Scan for the cell matching the given text and deliver its [x, y] coordinate at center. 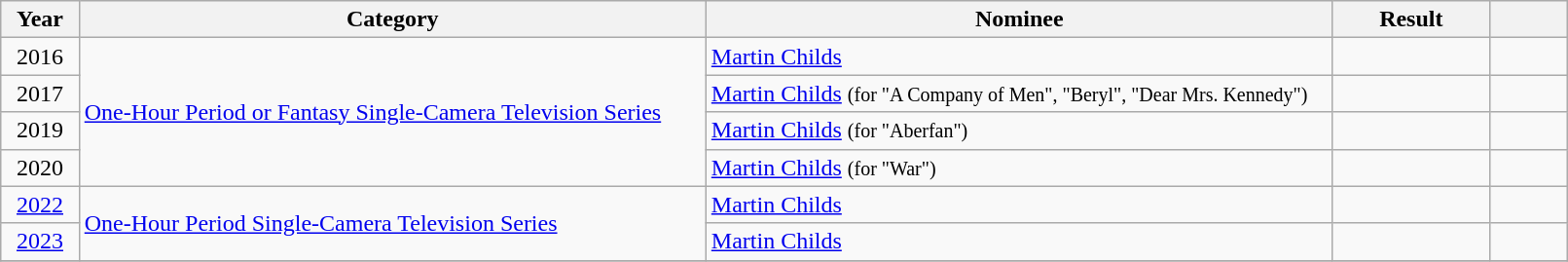
One-Hour Period or Fantasy Single-Camera Television Series [392, 112]
Category [392, 19]
2020 [40, 168]
2019 [40, 131]
2017 [40, 94]
Martin Childs (for "A Company of Men", "Beryl", "Dear Mrs. Kennedy") [1019, 94]
Martin Childs (for "Aberfan") [1019, 131]
Year [40, 19]
Martin Childs (for "War") [1019, 168]
Result [1411, 19]
One-Hour Period Single-Camera Television Series [392, 223]
2022 [40, 205]
2016 [40, 56]
2023 [40, 242]
Nominee [1019, 19]
